Extract the [X, Y] coordinate from the center of the cell holding the provided text.  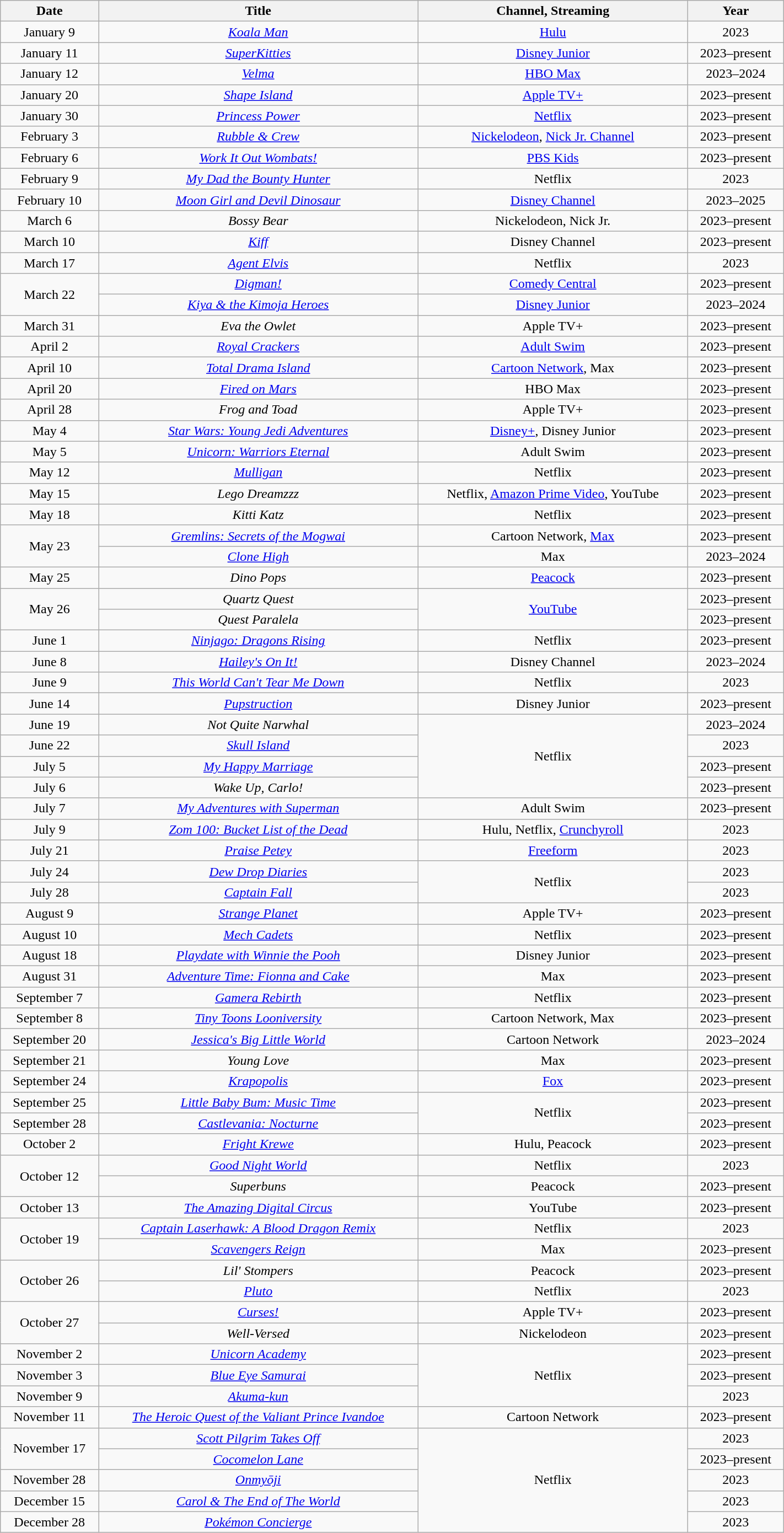
May 15 [50, 494]
Kitti Katz [258, 514]
October 12 [50, 1176]
Kiya & the Kimoja Heroes [258, 305]
Date [50, 11]
May 18 [50, 514]
Hulu, Peacock [553, 1144]
Nickelodeon, Nick Jr. [553, 221]
Clone High [258, 556]
July 7 [50, 808]
Netflix, Amazon Prime Video, YouTube [553, 494]
March 10 [50, 242]
April 28 [50, 410]
March 22 [50, 294]
Moon Girl and Devil Dinosaur [258, 200]
PBS Kids [553, 158]
November 3 [50, 1375]
Hailey's On It! [258, 662]
April 10 [50, 368]
May 5 [50, 452]
November 2 [50, 1354]
Carol & The End of The World [258, 1501]
Unicorn: Warriors Eternal [258, 452]
Hulu, Netflix, Crunchyroll [553, 829]
July 24 [50, 871]
Pluto [258, 1291]
Superbuns [258, 1186]
July 6 [50, 787]
March 31 [50, 326]
Title [258, 11]
Little Baby Bum: Music Time [258, 1102]
Strange Planet [258, 913]
My Adventures with Superman [258, 808]
June 14 [50, 704]
Hulu [553, 32]
Wake Up, Carlo! [258, 787]
October 26 [50, 1280]
Rubble & Crew [258, 137]
October 27 [50, 1323]
Mech Cadets [258, 935]
Nickelodeon [553, 1333]
July 9 [50, 829]
Lego Dreamzzz [258, 494]
August 10 [50, 935]
June 19 [50, 725]
Kiff [258, 242]
The Heroic Quest of the Valiant Prince Ivandoe [258, 1417]
Quartz Quest [258, 598]
Eva the Owlet [258, 326]
Captain Fall [258, 892]
Blue Eye Samurai [258, 1375]
November 28 [50, 1480]
February 6 [50, 158]
Fox [553, 1081]
May 4 [50, 431]
June 8 [50, 662]
January 9 [50, 32]
Scott Pilgrim Takes Off [258, 1438]
Playdate with Winnie the Pooh [258, 956]
August 18 [50, 956]
Gamera Rebirth [258, 998]
Digman! [258, 284]
Mulligan [258, 473]
Disney+, Disney Junior [553, 431]
Bossy Bear [258, 221]
Agent Elvis [258, 263]
January 20 [50, 95]
July 28 [50, 892]
Tiny Toons Looniversity [258, 1019]
September 24 [50, 1081]
My Dad the Bounty Hunter [258, 179]
September 28 [50, 1123]
August 9 [50, 913]
Cocomelon Lane [258, 1459]
September 20 [50, 1039]
July 5 [50, 766]
January 30 [50, 116]
Young Love [258, 1060]
March 17 [50, 263]
February 3 [50, 137]
Adventure Time: Fionna and Cake [258, 977]
January 11 [50, 53]
This World Can't Tear Me Down [258, 683]
Ninjago: Dragons Rising [258, 641]
Total Drama Island [258, 368]
Freeform [553, 850]
April 2 [50, 347]
September 7 [50, 998]
June 9 [50, 683]
November 17 [50, 1449]
June 22 [50, 746]
Jessica's Big Little World [258, 1039]
July 21 [50, 850]
October 2 [50, 1144]
Pokémon Concierge [258, 1522]
Well-Versed [258, 1333]
September 8 [50, 1019]
December 28 [50, 1522]
May 26 [50, 609]
Work It Out Wombats! [258, 158]
The Amazing Digital Circus [258, 1207]
Lil' Stompers [258, 1270]
August 31 [50, 977]
2023–2025 [736, 200]
March 6 [50, 221]
September 21 [50, 1060]
Unicorn Academy [258, 1354]
Curses! [258, 1312]
Akuma-kun [258, 1396]
Scavengers Reign [258, 1249]
Pupstruction [258, 704]
Gremlins: Secrets of the Mogwai [258, 535]
Good Night World [258, 1165]
Dew Drop Diaries [258, 871]
Star Wars: Young Jedi Adventures [258, 431]
Channel, Streaming [553, 11]
Royal Crackers [258, 347]
September 25 [50, 1102]
Zom 100: Bucket List of the Dead [258, 829]
Onmyōji [258, 1480]
Koala Man [258, 32]
Castlevania: Nocturne [258, 1123]
May 23 [50, 546]
Comedy Central [553, 284]
Quest Paralela [258, 620]
Year [736, 11]
Krapopolis [258, 1081]
Not Quite Narwhal [258, 725]
December 15 [50, 1501]
January 12 [50, 74]
Praise Petey [258, 850]
Frog and Toad [258, 410]
February 10 [50, 200]
May 25 [50, 577]
SuperKitties [258, 53]
June 1 [50, 641]
November 9 [50, 1396]
Velma [258, 74]
Dino Pops [258, 577]
May 12 [50, 473]
October 13 [50, 1207]
February 9 [50, 179]
April 20 [50, 389]
Nickelodeon, Nick Jr. Channel [553, 137]
Fired on Mars [258, 389]
November 11 [50, 1417]
Fright Krewe [258, 1144]
Captain Laserhawk: A Blood Dragon Remix [258, 1228]
October 19 [50, 1239]
Shape Island [258, 95]
Princess Power [258, 116]
Skull Island [258, 746]
My Happy Marriage [258, 766]
